Search for the cell housing the specified text and yield its [X, Y] center coordinate. 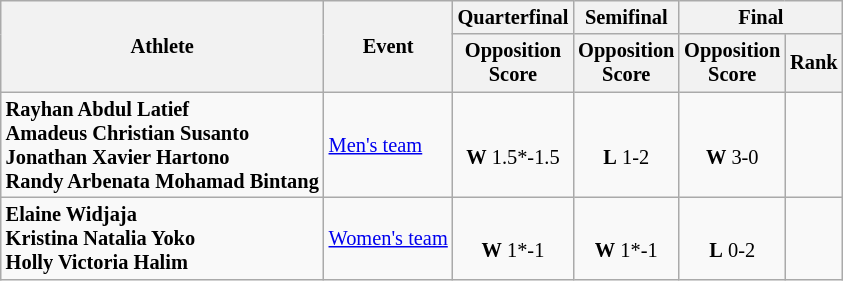
Semifinal [626, 17]
L 0-2 [732, 238]
W 3-0 [732, 145]
Final [760, 17]
Quarterfinal [514, 17]
L 1-2 [626, 145]
Elaine WidjajaKristina Natalia YokoHolly Victoria Halim [162, 238]
Event [388, 46]
Athlete [162, 46]
W 1.5*-1.5 [514, 145]
Women's team [388, 238]
Rayhan Abdul LatiefAmadeus Christian SusantoJonathan Xavier HartonoRandy Arbenata Mohamad Bintang [162, 145]
Rank [814, 63]
Men's team [388, 145]
